Detect which cell encompasses the target text, then output its [x, y] center coordinate. 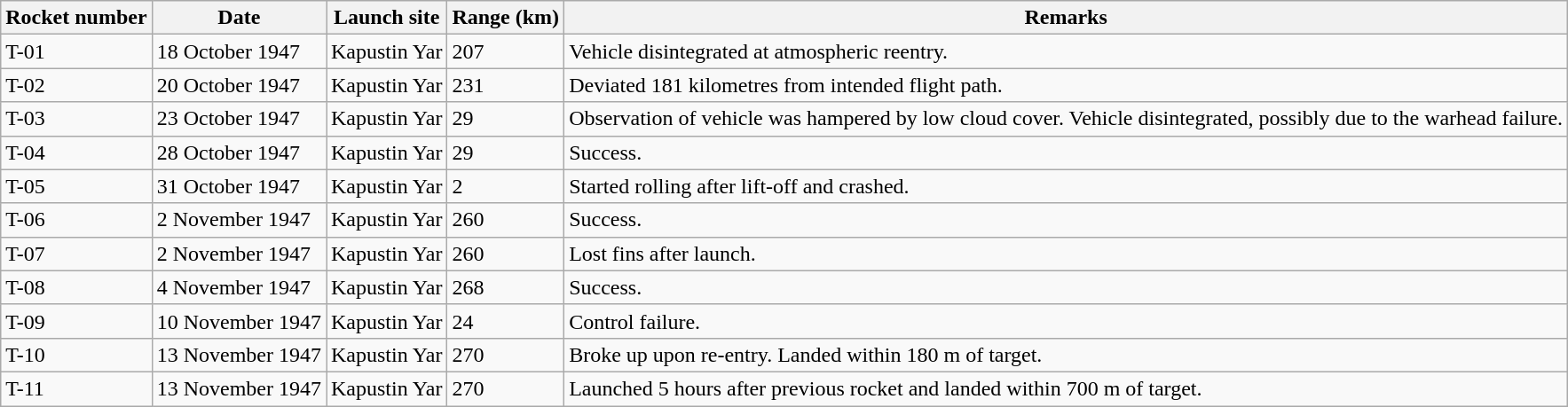
T-02 [76, 85]
Observation of vehicle was hampered by low cloud cover. Vehicle disintegrated, possibly due to the warhead failure. [1067, 119]
Lost fins after launch. [1067, 254]
Date [239, 18]
T-07 [76, 254]
Range (km) [506, 18]
207 [506, 51]
Started rolling after lift-off and crashed. [1067, 186]
4 November 1947 [239, 287]
Control failure. [1067, 321]
Vehicle disintegrated at atmospheric reentry. [1067, 51]
T-03 [76, 119]
Broke up upon re-entry. Landed within 180 m of target. [1067, 355]
28 October 1947 [239, 153]
268 [506, 287]
T-09 [76, 321]
Launched 5 hours after previous rocket and landed within 700 m of target. [1067, 388]
Rocket number [76, 18]
2 [506, 186]
T-11 [76, 388]
T-01 [76, 51]
T-10 [76, 355]
24 [506, 321]
Launch site [387, 18]
31 October 1947 [239, 186]
18 October 1947 [239, 51]
23 October 1947 [239, 119]
Deviated 181 kilometres from intended flight path. [1067, 85]
T-08 [76, 287]
T-05 [76, 186]
T-04 [76, 153]
20 October 1947 [239, 85]
Remarks [1067, 18]
10 November 1947 [239, 321]
231 [506, 85]
T-06 [76, 220]
